Locate the cell with the specified text and output its (x, y) center coordinate. 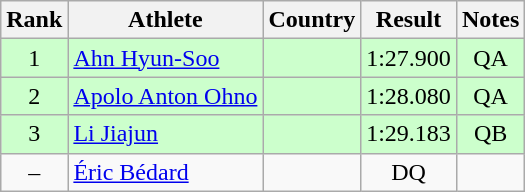
Li Jiajun (166, 134)
1:27.900 (409, 58)
3 (34, 134)
1:29.183 (409, 134)
Éric Bédard (166, 172)
QB (490, 134)
2 (34, 96)
DQ (409, 172)
Rank (34, 20)
– (34, 172)
1:28.080 (409, 96)
Athlete (166, 20)
Apolo Anton Ohno (166, 96)
Result (409, 20)
Country (312, 20)
Notes (490, 20)
Ahn Hyun-Soo (166, 58)
1 (34, 58)
